Pinpoint the cell where the given text exists, returning its [x, y] midpoint coordinate. 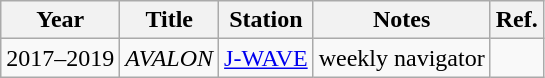
Ref. [516, 20]
2017–2019 [60, 58]
weekly navigator [402, 58]
Notes [402, 20]
J-WAVE [266, 58]
Title [170, 20]
Year [60, 20]
Station [266, 20]
AVALON [170, 58]
